Capture the cell that displays the provided text and extract its [x, y] central coordinate. 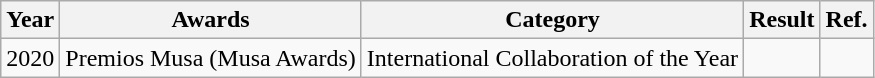
Year [30, 20]
Ref. [846, 20]
International Collaboration of the Year [552, 58]
2020 [30, 58]
Category [552, 20]
Awards [211, 20]
Premios Musa (Musa Awards) [211, 58]
Result [782, 20]
